Capture the cell that displays the provided text and extract its [x, y] central coordinate. 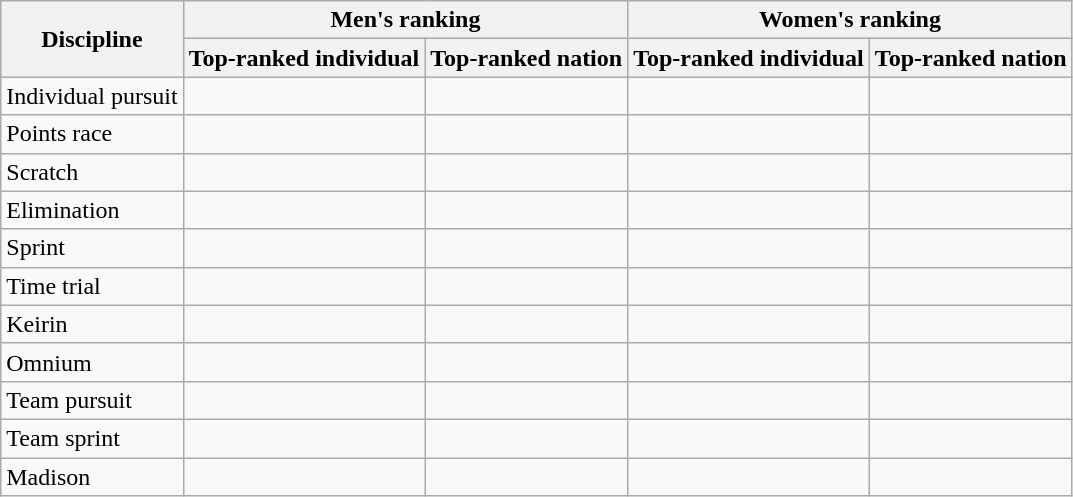
Omnium [92, 362]
Madison [92, 477]
Women's ranking [850, 20]
Elimination [92, 210]
Sprint [92, 248]
Points race [92, 134]
Individual pursuit [92, 96]
Men's ranking [406, 20]
Scratch [92, 172]
Team sprint [92, 438]
Time trial [92, 286]
Keirin [92, 324]
Team pursuit [92, 400]
Discipline [92, 39]
